Find where the given text appears and provide that cell's center as [x, y] coordinate. 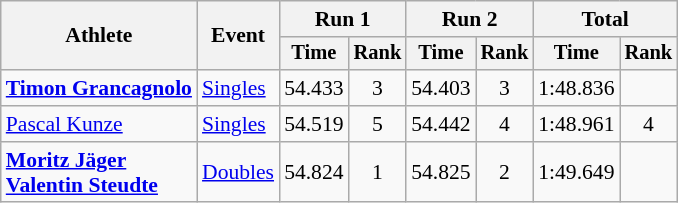
5 [378, 124]
Total [605, 19]
Moritz JägerValentin Steudte [99, 172]
Timon Grancagnolo [99, 88]
1:49.649 [576, 172]
1:48.836 [576, 88]
Doubles [238, 172]
54.824 [314, 172]
1:48.961 [576, 124]
Run 1 [342, 19]
Pascal Kunze [99, 124]
54.442 [440, 124]
Athlete [99, 36]
Event [238, 36]
2 [505, 172]
54.825 [440, 172]
Run 2 [470, 19]
1 [378, 172]
54.519 [314, 124]
54.403 [440, 88]
54.433 [314, 88]
